Search for the cell housing the specified text and yield its [X, Y] center coordinate. 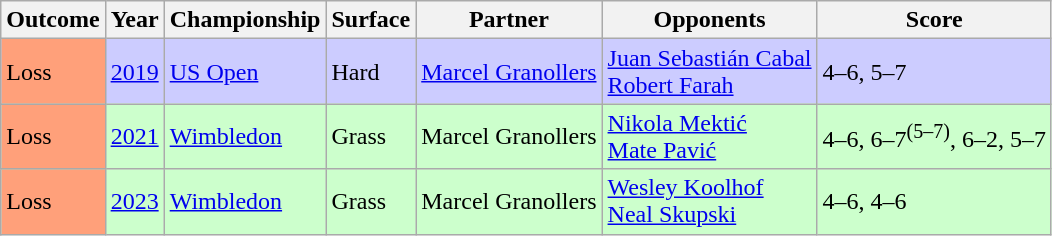
Wesley Koolhof Neal Skupski [710, 202]
4–6, 4–6 [934, 202]
Score [934, 20]
Opponents [710, 20]
Outcome [53, 20]
Hard [371, 72]
2019 [134, 72]
4–6, 5–7 [934, 72]
4–6, 6–7(5–7), 6–2, 5–7 [934, 136]
US Open [245, 72]
2021 [134, 136]
Surface [371, 20]
Juan Sebastián Cabal Robert Farah [710, 72]
2023 [134, 202]
Championship [245, 20]
Nikola Mektić Mate Pavić [710, 136]
Partner [509, 20]
Year [134, 20]
